From the cell containing the given text, extract its center point as (X, Y) coordinate. 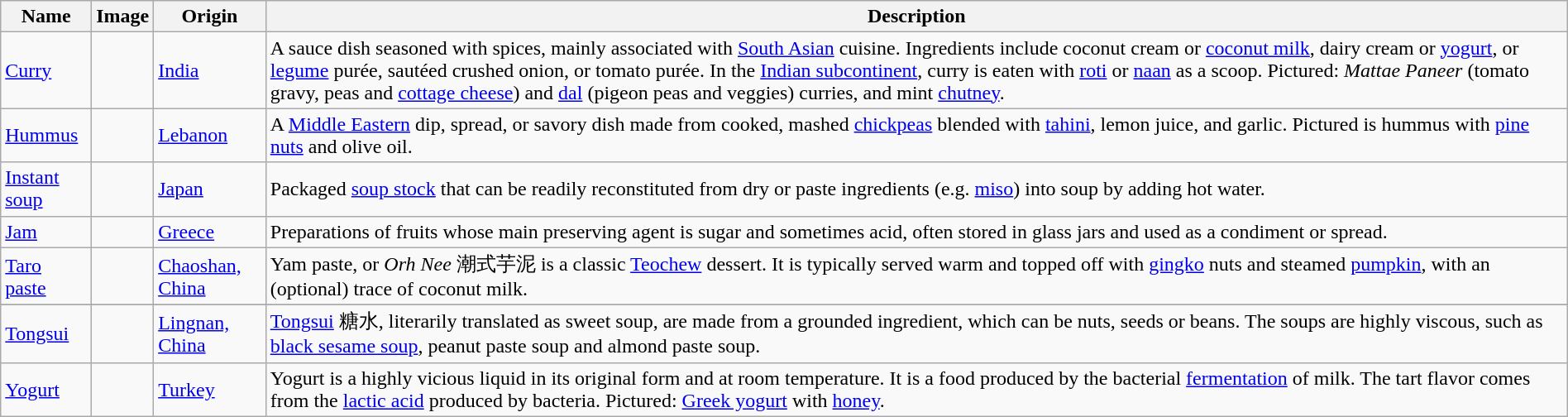
Jam (46, 232)
Name (46, 17)
Packaged soup stock that can be readily reconstituted from dry or paste ingredients (e.g. miso) into soup by adding hot water. (916, 189)
Preparations of fruits whose main preserving agent is sugar and sometimes acid, often stored in glass jars and used as a condiment or spread. (916, 232)
Image (122, 17)
Tongsui (46, 334)
Greece (210, 232)
Instant soup (46, 189)
Hummus (46, 136)
Taro paste (46, 276)
Lebanon (210, 136)
Japan (210, 189)
Curry (46, 70)
Description (916, 17)
Turkey (210, 389)
Lingnan, China (210, 334)
Origin (210, 17)
Chaoshan, China (210, 276)
Yogurt (46, 389)
India (210, 70)
